Return [X, Y] of the center of cell containing provided text 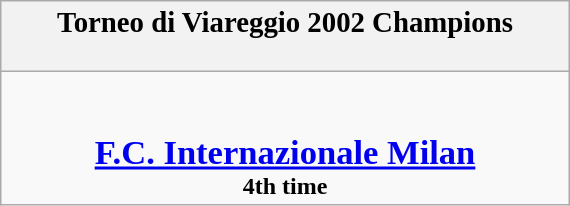
F.C. Internazionale Milan4th time [284, 138]
Torneo di Viareggio 2002 Champions [284, 36]
